Pinpoint the cell where the given text exists, returning its (x, y) midpoint coordinate. 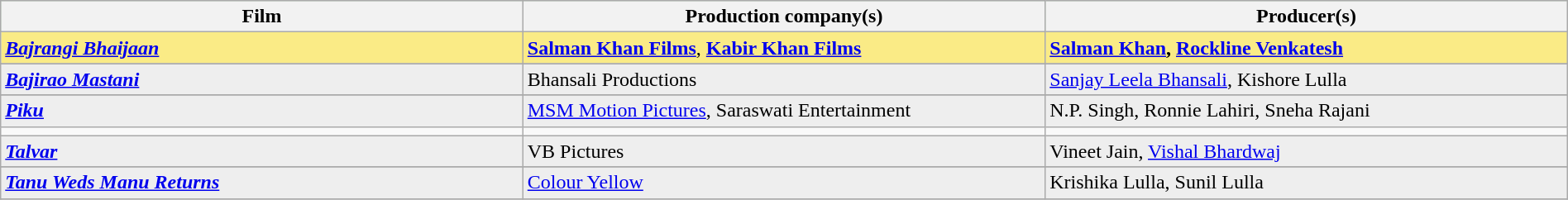
Salman Khan Films, Kabir Khan Films (784, 48)
Colour Yellow (784, 183)
Production company(s) (784, 17)
VB Pictures (784, 151)
Talvar (262, 151)
Bhansali Productions (784, 79)
Vineet Jain, Vishal Bhardwaj (1307, 151)
Sanjay Leela Bhansali, Kishore Lulla (1307, 79)
Krishika Lulla, Sunil Lulla (1307, 183)
Tanu Weds Manu Returns (262, 183)
N.P. Singh, Ronnie Lahiri, Sneha Rajani (1307, 111)
Producer(s) (1307, 17)
Bajirao Mastani (262, 79)
Piku (262, 111)
Salman Khan, Rockline Venkatesh (1307, 48)
MSM Motion Pictures, Saraswati Entertainment (784, 111)
Film (262, 17)
Bajrangi Bhaijaan (262, 48)
